Locate the cell with the specified text and output its (x, y) center coordinate. 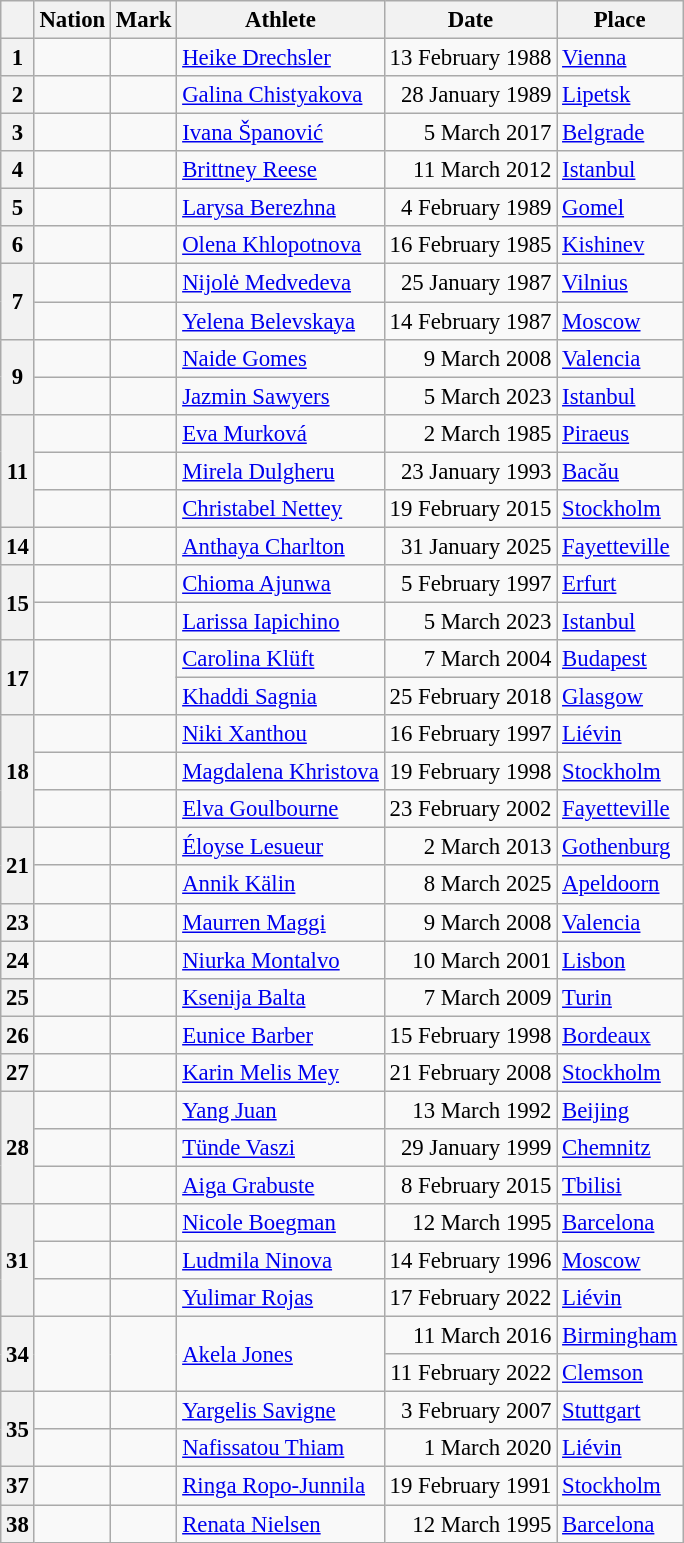
Yang Juan (280, 1110)
35 (18, 1430)
Vilnius (620, 283)
Erfurt (620, 584)
14 February 1987 (470, 321)
Olena Khlopotnova (280, 245)
Karin Melis Mey (280, 1073)
16 February 1985 (470, 245)
2 (18, 95)
14 (18, 546)
Mark (144, 20)
Larysa Berezhna (280, 208)
4 February 1989 (470, 208)
17 February 2022 (470, 1298)
14 February 1996 (470, 1261)
25 January 1987 (470, 283)
Maurren Maggi (280, 922)
3 February 2007 (470, 1411)
26 (18, 1035)
Beijing (620, 1110)
19 February 1991 (470, 1486)
4 (18, 170)
Heike Drechsler (280, 58)
25 February 2018 (470, 697)
23 January 1993 (470, 471)
9 (18, 376)
Niurka Montalvo (280, 960)
37 (18, 1486)
Belgrade (620, 133)
Turin (620, 997)
Ksenija Balta (280, 997)
Christabel Nettey (280, 509)
Ludmila Ninova (280, 1261)
7 March 2004 (470, 659)
Naide Gomes (280, 358)
Ivana Španović (280, 133)
11 March 2016 (470, 1336)
Yelena Belevskaya (280, 321)
Eunice Barber (280, 1035)
5 March 2017 (470, 133)
Nicole Boegman (280, 1223)
Piraeus (620, 433)
Annik Kälin (280, 885)
25 (18, 997)
19 February 2015 (470, 509)
3 (18, 133)
Aiga Grabuste (280, 1185)
Yulimar Rojas (280, 1298)
2 March 1985 (470, 433)
5 February 1997 (470, 584)
Lisbon (620, 960)
38 (18, 1524)
Lipetsk (620, 95)
5 (18, 208)
Bacău (620, 471)
7 March 2009 (470, 997)
27 (18, 1073)
21 February 2008 (470, 1073)
15 February 1998 (470, 1035)
Galina Chistyakova (280, 95)
23 February 2002 (470, 809)
8 March 2025 (470, 885)
1 (18, 58)
Renata Nielsen (280, 1524)
Nafissatou Thiam (280, 1449)
Gothenburg (620, 847)
7 (18, 302)
16 February 1997 (470, 734)
10 March 2001 (470, 960)
Yargelis Savigne (280, 1411)
Anthaya Charlton (280, 546)
Khaddi Sagnia (280, 697)
24 (18, 960)
Stuttgart (620, 1411)
1 March 2020 (470, 1449)
Nijolė Medvedeva (280, 283)
Budapest (620, 659)
11 March 2012 (470, 170)
Larissa Iapichino (280, 621)
Ringa Ropo-Junnila (280, 1486)
Apeldoorn (620, 885)
Clemson (620, 1373)
Elva Goulbourne (280, 809)
Chemnitz (620, 1148)
31 (18, 1260)
Glasgow (620, 697)
Gomel (620, 208)
Vienna (620, 58)
28 (18, 1148)
Akela Jones (280, 1354)
6 (18, 245)
Eva Murková (280, 433)
Niki Xanthou (280, 734)
Jazmin Sawyers (280, 396)
Magdalena Khristova (280, 772)
Place (620, 20)
Date (470, 20)
13 March 1992 (470, 1110)
17 (18, 678)
11 February 2022 (470, 1373)
Mirela Dulgheru (280, 471)
Tbilisi (620, 1185)
19 February 1998 (470, 772)
Athlete (280, 20)
Bordeaux (620, 1035)
23 (18, 922)
15 (18, 602)
31 January 2025 (470, 546)
Chioma Ajunwa (280, 584)
Nation (72, 20)
13 February 1988 (470, 58)
Brittney Reese (280, 170)
Éloyse Lesueur (280, 847)
34 (18, 1354)
2 March 2013 (470, 847)
8 February 2015 (470, 1185)
18 (18, 772)
Carolina Klüft (280, 659)
Tünde Vaszi (280, 1148)
Birmingham (620, 1336)
Kishinev (620, 245)
11 (18, 470)
28 January 1989 (470, 95)
29 January 1999 (470, 1148)
21 (18, 866)
